Output the [X, Y] coordinate of the center of the cell containing the given text.  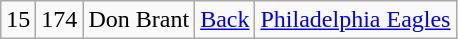
Don Brant [139, 20]
Back [225, 20]
Philadelphia Eagles [356, 20]
174 [60, 20]
15 [18, 20]
